For the text-containing cell, return its midpoint in [X, Y] coordinate format. 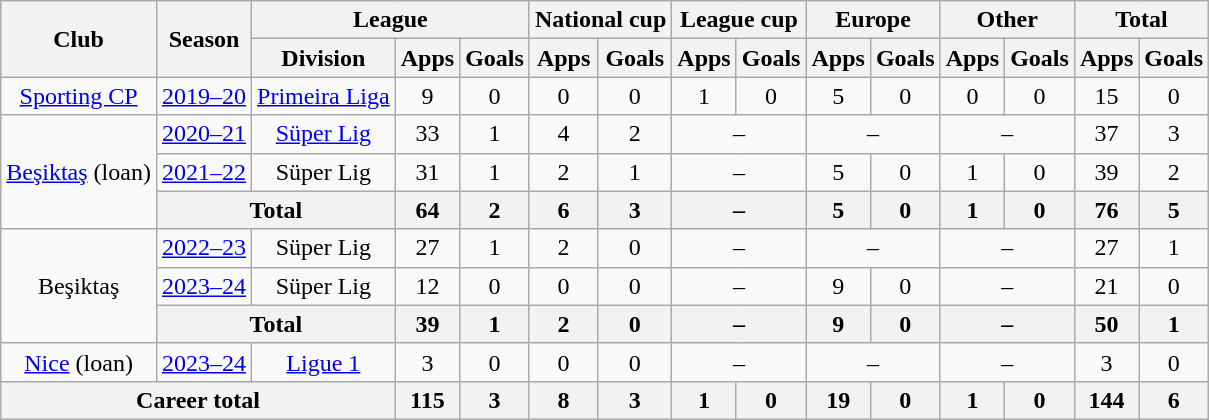
Sporting CP [79, 96]
21 [1106, 286]
2019–20 [204, 96]
Ligue 1 [324, 362]
Career total [198, 400]
Other [1007, 20]
15 [1106, 96]
Beşiktaş (loan) [79, 172]
50 [1106, 324]
Beşiktaş [79, 286]
National cup [600, 20]
Club [79, 39]
4 [563, 134]
144 [1106, 400]
19 [838, 400]
2022–23 [204, 248]
2020–21 [204, 134]
Season [204, 39]
76 [1106, 210]
League cup [739, 20]
Primeira Liga [324, 96]
33 [427, 134]
12 [427, 286]
League [391, 20]
2021–22 [204, 172]
8 [563, 400]
Nice (loan) [79, 362]
Europe [873, 20]
Division [324, 58]
64 [427, 210]
31 [427, 172]
115 [427, 400]
37 [1106, 134]
